Provide the (X, Y) coordinate of the cell's center where the given text is located.  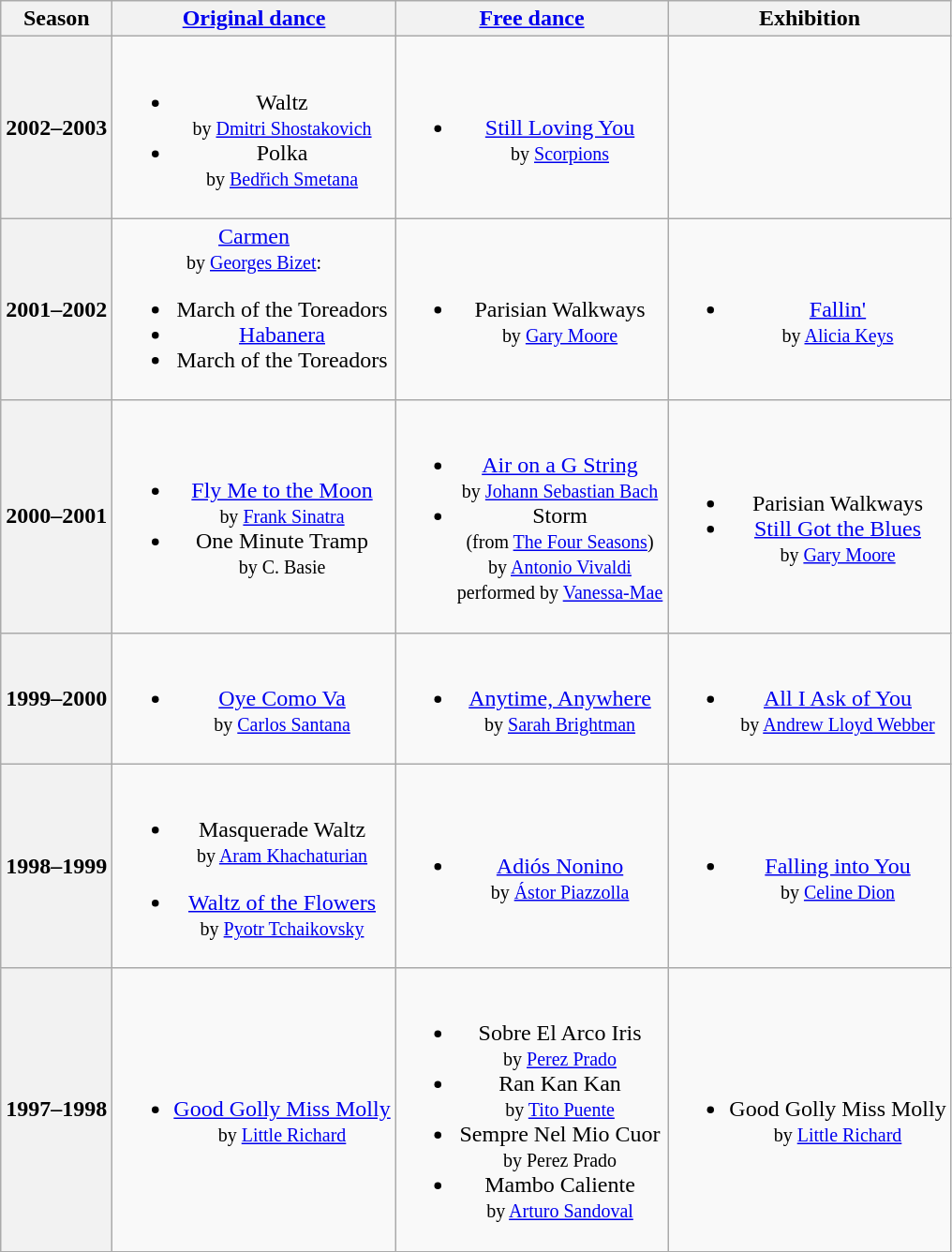
1998–1999 (56, 866)
Fly Me to the Moon by Frank Sinatra One Minute Tramp by C. Basie (254, 516)
Parisian Walkways by Gary Moore (532, 309)
Air on a G String by Johann Sebastian Bach Storm (from The Four Seasons) by Antonio Vivaldi performed by Vanessa-Mae (532, 516)
Free dance (532, 19)
1997–1998 (56, 1110)
2000–2001 (56, 516)
Still Loving You by Scorpions (532, 127)
Exhibition (810, 19)
Carmen by Georges Bizet: March of the ToreadorsHabaneraMarch of the Toreadors (254, 309)
Fallin' by Alicia Keys (810, 309)
2002–2003 (56, 127)
Original dance (254, 19)
2001–2002 (56, 309)
Anytime, Anywhere by Sarah Brightman (532, 698)
Waltz by Dmitri Shostakovich Polka by Bedřich Smetana (254, 127)
All I Ask of You by Andrew Lloyd Webber (810, 698)
Sobre El Arco Iris by Perez Prado Ran Kan Kan by Tito Puente Sempre Nel Mio Cuor by Perez Prado Mambo Caliente by Arturo Sandoval (532, 1110)
Season (56, 19)
Oye Como Va by Carlos Santana (254, 698)
Parisian WalkwaysStill Got the Blues by Gary Moore (810, 516)
1999–2000 (56, 698)
Falling into You by Celine Dion (810, 866)
Masquerade Waltz by Aram Khachaturian Waltz of the Flowers by Pyotr Tchaikovsky (254, 866)
Adiós Nonino by Ástor Piazzolla (532, 866)
